Find where the given text appears and provide that cell's center as [x, y] coordinate. 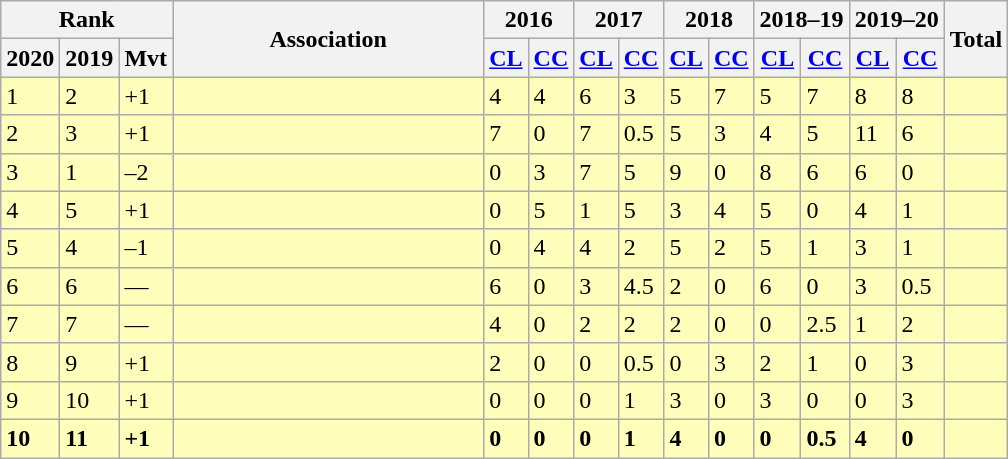
2016 [529, 20]
2019–20 [896, 20]
2018–19 [802, 20]
–2 [146, 172]
2017 [619, 20]
2019 [90, 58]
Association [328, 39]
Mvt [146, 58]
2018 [709, 20]
2.5 [825, 324]
2020 [30, 58]
Total [976, 39]
–1 [146, 248]
4.5 [641, 286]
Rank [87, 20]
